Output the [X, Y] coordinate of the center of the cell containing the given text.  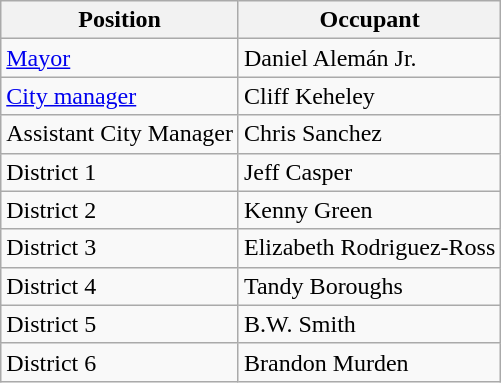
District 2 [120, 210]
Elizabeth Rodriguez-Ross [369, 248]
B.W. Smith [369, 324]
City manager [120, 96]
Tandy Boroughs [369, 286]
Kenny Green [369, 210]
Mayor [120, 58]
District 4 [120, 286]
Cliff Keheley [369, 96]
Assistant City Manager [120, 134]
District 1 [120, 172]
Position [120, 20]
District 3 [120, 248]
Brandon Murden [369, 362]
Chris Sanchez [369, 134]
Jeff Casper [369, 172]
Daniel Alemán Jr. [369, 58]
District 5 [120, 324]
Occupant [369, 20]
District 6 [120, 362]
